Extract the [X, Y] coordinate from the center of the cell holding the provided text.  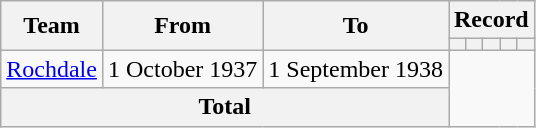
From [182, 26]
1 October 1937 [182, 69]
To [356, 26]
Record [491, 20]
Total [225, 107]
1 September 1938 [356, 69]
Rochdale [52, 69]
Team [52, 26]
